Identify which cell holds the provided text, then report its [x, y] central coordinate. 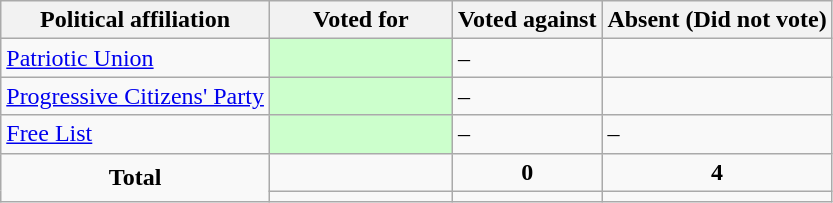
Voted for [360, 20]
Political affiliation [136, 20]
Absent (Did not vote) [717, 20]
4 [717, 172]
Total [136, 178]
Free List [136, 134]
Progressive Citizens' Party [136, 96]
Voted against [527, 20]
0 [527, 172]
Patriotic Union [136, 58]
